Capture the cell that displays the provided text and extract its (x, y) central coordinate. 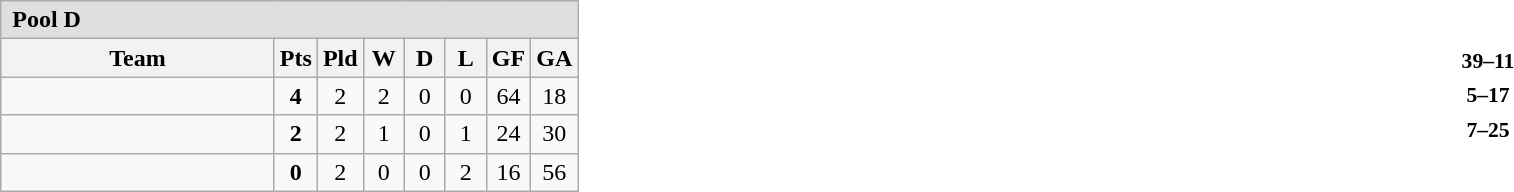
Pool D (290, 20)
24 (508, 134)
56 (554, 172)
16 (508, 172)
L (466, 58)
Pts (296, 58)
D (424, 58)
Pld (340, 58)
GA (554, 58)
GF (508, 58)
4 (296, 96)
30 (554, 134)
18 (554, 96)
64 (508, 96)
W (384, 58)
Team (138, 58)
